Search for the cell housing the specified text and yield its (X, Y) center coordinate. 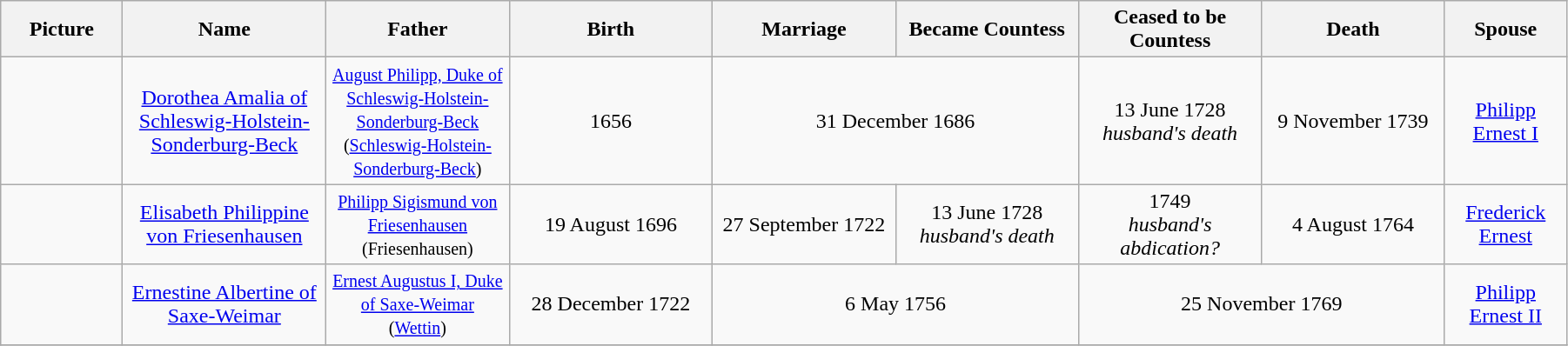
Death (1353, 30)
Birth (611, 30)
6 May 1756 (896, 304)
Picture (62, 30)
Name (224, 30)
19 August 1696 (611, 224)
Spouse (1505, 30)
1656 (611, 121)
Marriage (804, 30)
Elisabeth Philippine von Friesenhausen (224, 224)
31 December 1686 (896, 121)
Ernest Augustus I, Duke of Saxe-Weimar(Wettin) (418, 304)
Became Countess (987, 30)
28 December 1722 (611, 304)
25 November 1769 (1262, 304)
Dorothea Amalia of Schleswig-Holstein-Sonderburg-Beck (224, 121)
August Philipp, Duke of Schleswig-Holstein-Sonderburg-Beck(Schleswig-Holstein-Sonderburg-Beck) (418, 121)
Father (418, 30)
9 November 1739 (1353, 121)
Philipp Sigismund von Friesenhausen(Friesenhausen) (418, 224)
Frederick Ernest (1505, 224)
Ernestine Albertine of Saxe-Weimar (224, 304)
1749husband's abdication? (1169, 224)
Philipp Ernest I (1505, 121)
Ceased to be Countess (1169, 30)
Philipp Ernest II (1505, 304)
4 August 1764 (1353, 224)
27 September 1722 (804, 224)
